From the cell containing the given text, extract its center point as (x, y) coordinate. 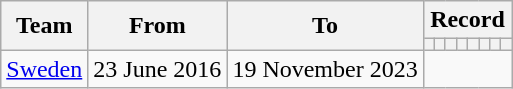
23 June 2016 (158, 69)
Sweden (44, 69)
To (325, 26)
19 November 2023 (325, 69)
From (158, 26)
Record (467, 20)
Team (44, 26)
